Scan for the cell matching the given text and deliver its (x, y) coordinate at center. 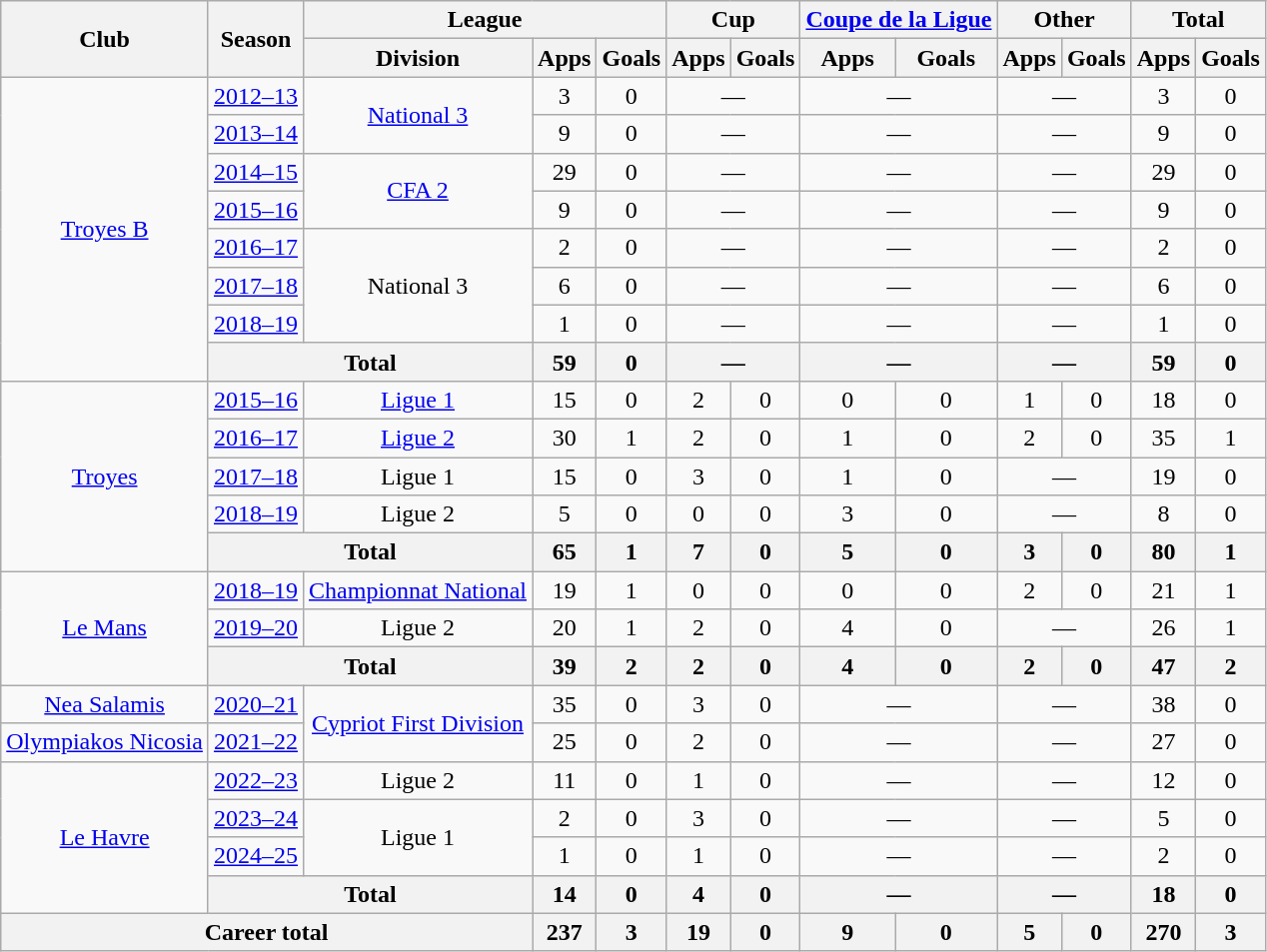
2020–21 (256, 704)
2019–20 (256, 628)
11 (565, 780)
Cup (733, 20)
Other (1064, 20)
14 (565, 894)
2023–24 (256, 818)
7 (698, 552)
80 (1163, 552)
39 (565, 666)
27 (1163, 742)
8 (1163, 514)
CFA 2 (418, 191)
Cypriot First Division (418, 723)
Club (105, 39)
25 (565, 742)
Le Mans (105, 628)
Troyes B (105, 229)
Troyes (105, 476)
20 (565, 628)
2014–15 (256, 172)
30 (565, 438)
2021–22 (256, 742)
2024–25 (256, 856)
Olympiakos Nicosia (105, 742)
Division (418, 58)
Championnat National (418, 590)
12 (1163, 780)
League (486, 20)
Nea Salamis (105, 704)
2013–14 (256, 134)
Career total (267, 932)
Season (256, 39)
38 (1163, 704)
270 (1163, 932)
21 (1163, 590)
2012–13 (256, 96)
Le Havre (105, 837)
2022–23 (256, 780)
237 (565, 932)
65 (565, 552)
26 (1163, 628)
Coupe de la Ligue (899, 20)
47 (1163, 666)
